Identify which cell holds the provided text, then report its [X, Y] central coordinate. 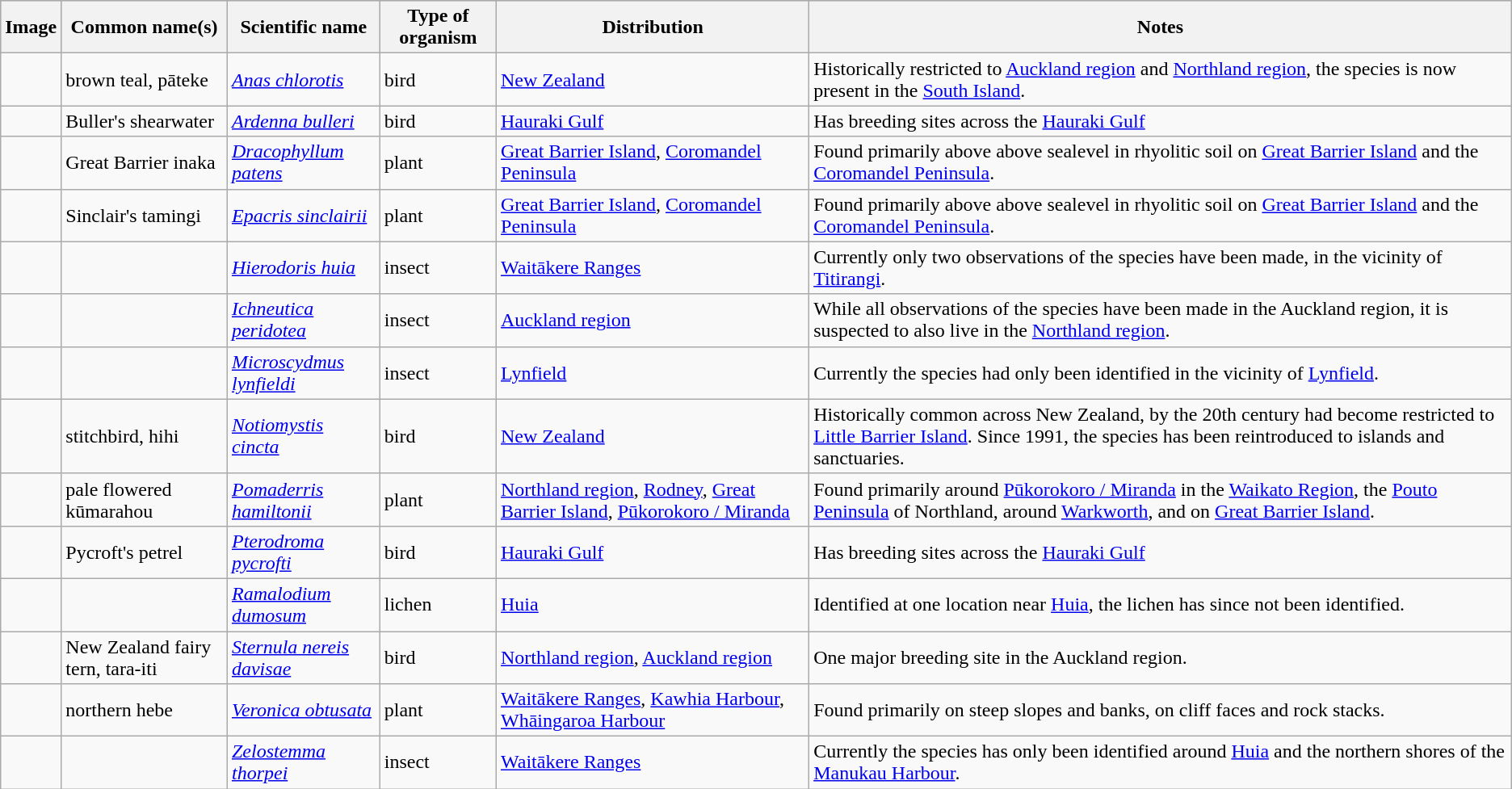
Pomaderris hamiltonii [304, 499]
Sternula nereis davisae [304, 657]
Veronica obtusata [304, 711]
Type of organism [438, 27]
Found primarily on steep slopes and banks, on cliff faces and rock stacks. [1161, 711]
northern hebe [145, 711]
Notes [1161, 27]
Currently the species had only been identified in the vicinity of Lynfield. [1161, 373]
Pterodroma pycrofti [304, 552]
Microscydmus lynfieldi [304, 373]
Hierodoris huia [304, 268]
Pycroft's petrel [145, 552]
Zelostemma thorpei [304, 762]
While all observations of the species have been made in the Auckland region, it is suspected to also live in the Northland region. [1161, 320]
Dracophyllum patens [304, 163]
Ichneutica peridotea [304, 320]
Sinclair's tamingi [145, 215]
Auckland region [653, 320]
Anas chlorotis [304, 79]
Lynfield [653, 373]
Ardenna bulleri [304, 121]
pale flowered kūmarahou [145, 499]
Image [31, 27]
lichen [438, 604]
One major breeding site in the Auckland region. [1161, 657]
Distribution [653, 27]
Epacris sinclairii [304, 215]
Currently only two observations of the species have been made, in the vicinity of Titirangi. [1161, 268]
New Zealand fairy tern, tara-iti [145, 657]
Historically restricted to Auckland region and Northland region, the species is now present in the South Island. [1161, 79]
Notiomystis cincta [304, 436]
Northland region, Rodney, Great Barrier Island, Pūkorokoro / Miranda [653, 499]
Northland region, Auckland region [653, 657]
Buller's shearwater [145, 121]
Huia [653, 604]
Great Barrier inaka [145, 163]
Currently the species has only been identified around Huia and the northern shores of the Manukau Harbour. [1161, 762]
Ramalodium dumosum [304, 604]
stitchbird, hihi [145, 436]
Identified at one location near Huia, the lichen has since not been identified. [1161, 604]
brown teal, pāteke [145, 79]
Found primarily around Pūkorokoro / Miranda in the Waikato Region, the Pouto Peninsula of Northland, around Warkworth, and on Great Barrier Island. [1161, 499]
Common name(s) [145, 27]
Waitākere Ranges, Kawhia Harbour, Whāingaroa Harbour [653, 711]
Scientific name [304, 27]
